Capture the cell that displays the provided text and extract its (X, Y) central coordinate. 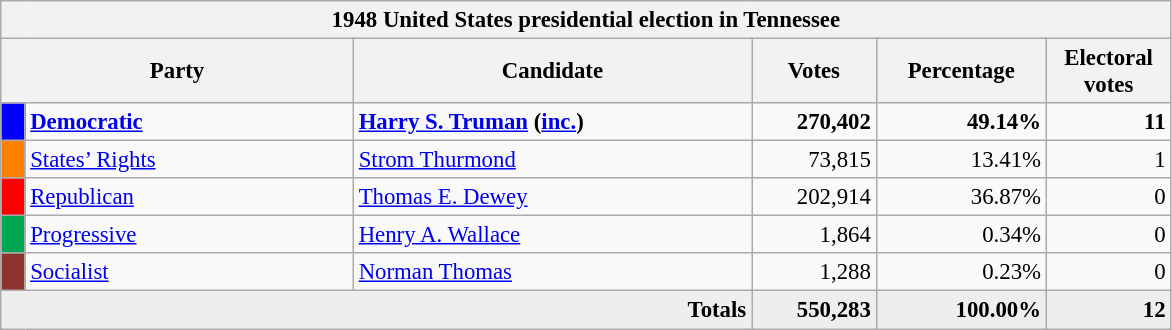
36.87% (961, 197)
Votes (814, 72)
Democratic (189, 122)
Progressive (189, 235)
Electoral votes (1108, 72)
Strom Thurmond (552, 160)
Party (178, 72)
12 (1108, 310)
0.23% (961, 273)
Candidate (552, 72)
Harry S. Truman (inc.) (552, 122)
States’ Rights (189, 160)
Totals (376, 310)
73,815 (814, 160)
Percentage (961, 72)
Socialist (189, 273)
1,864 (814, 235)
Republican (189, 197)
1,288 (814, 273)
1 (1108, 160)
202,914 (814, 197)
100.00% (961, 310)
13.41% (961, 160)
11 (1108, 122)
550,283 (814, 310)
270,402 (814, 122)
Norman Thomas (552, 273)
49.14% (961, 122)
0.34% (961, 235)
Henry A. Wallace (552, 235)
Thomas E. Dewey (552, 197)
1948 United States presidential election in Tennessee (586, 20)
